Output the [x, y] coordinate of the center of the cell containing the given text.  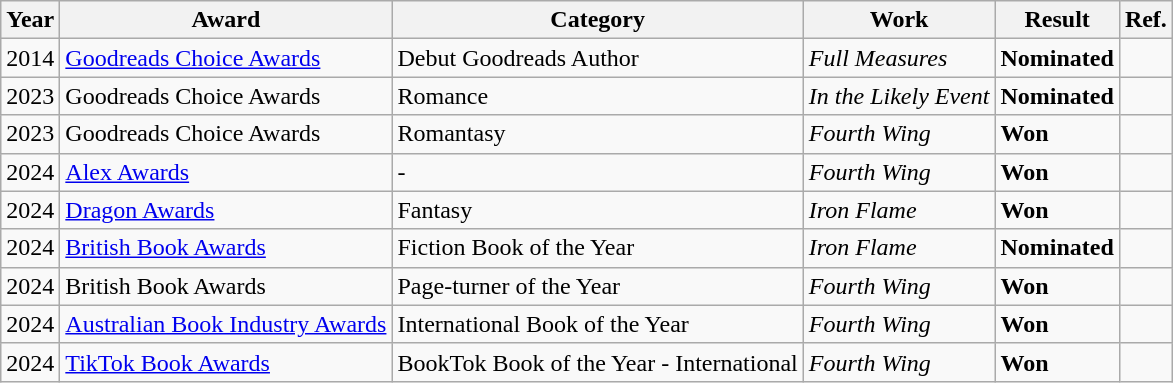
Dragon Awards [226, 210]
In the Likely Event [899, 96]
Fantasy [598, 210]
Australian Book Industry Awards [226, 324]
2014 [30, 58]
Award [226, 20]
International Book of the Year [598, 324]
Year [30, 20]
Ref. [1146, 20]
Result [1057, 20]
Alex Awards [226, 172]
Romantasy [598, 134]
Fiction Book of the Year [598, 248]
- [598, 172]
BookTok Book of the Year - International [598, 362]
Romance [598, 96]
Page-turner of the Year [598, 286]
Category [598, 20]
Debut Goodreads Author [598, 58]
Full Measures [899, 58]
TikTok Book Awards [226, 362]
Work [899, 20]
